Extract the (x, y) coordinate from the center of the cell holding the provided text.  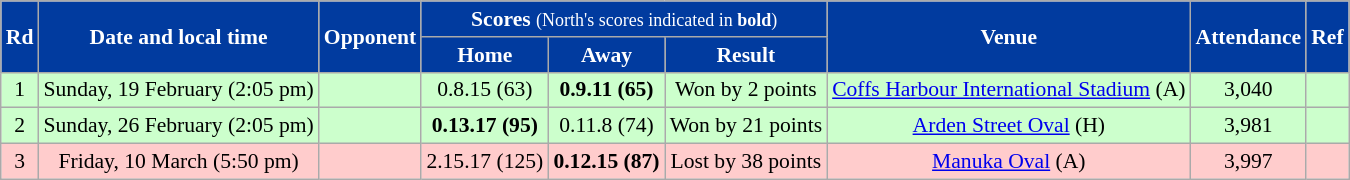
2 (20, 126)
2.15.17 (125) (484, 162)
Arden Street Oval (H) (1008, 126)
3 (20, 162)
Sunday, 19 February (2:05 pm) (178, 90)
0.9.11 (65) (606, 90)
Sunday, 26 February (2:05 pm) (178, 126)
0.12.15 (87) (606, 162)
Scores (North's scores indicated in bold) (624, 19)
3,981 (1249, 126)
0.13.17 (95) (484, 126)
Attendance (1249, 36)
Away (606, 55)
Home (484, 55)
Opponent (370, 36)
Result (746, 55)
Ref (1327, 36)
Won by 2 points (746, 90)
3,997 (1249, 162)
0.11.8 (74) (606, 126)
1 (20, 90)
Friday, 10 March (5:50 pm) (178, 162)
Rd (20, 36)
Coffs Harbour International Stadium (A) (1008, 90)
3,040 (1249, 90)
Manuka Oval (A) (1008, 162)
Date and local time (178, 36)
Lost by 38 points (746, 162)
Won by 21 points (746, 126)
Venue (1008, 36)
0.8.15 (63) (484, 90)
